For the text-containing cell, return its midpoint in (X, Y) coordinate format. 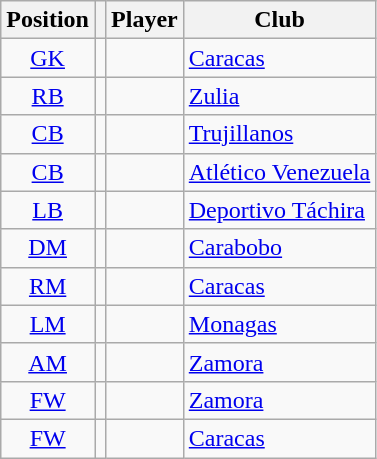
Monagas (280, 324)
Carabobo (280, 248)
Position (48, 20)
RB (48, 96)
LM (48, 324)
AM (48, 362)
Atlético Venezuela (280, 172)
Zulia (280, 96)
LB (48, 210)
GK (48, 58)
Deportivo Táchira (280, 210)
RM (48, 286)
DM (48, 248)
Club (280, 20)
Player (145, 20)
Trujillanos (280, 134)
